Output the (X, Y) coordinate of the center of the cell containing the given text.  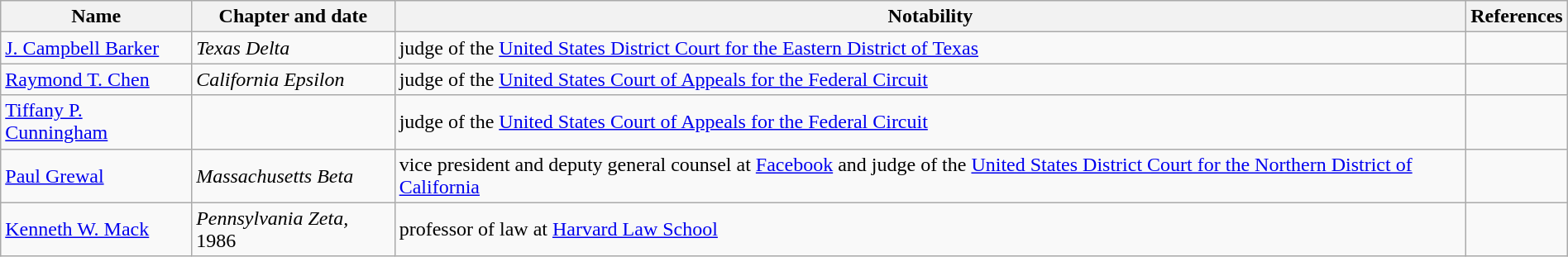
Notability (930, 17)
California Epsilon (294, 79)
judge of the United States District Court for the Eastern District of Texas (930, 48)
Tiffany P. Cunningham (96, 122)
Kenneth W. Mack (96, 230)
professor of law at Harvard Law School (930, 230)
J. Campbell Barker (96, 48)
Pennsylvania Zeta, 1986 (294, 230)
Raymond T. Chen (96, 79)
Name (96, 17)
Chapter and date (294, 17)
References (1517, 17)
vice president and deputy general counsel at Facebook and judge of the United States District Court for the Northern District of California (930, 175)
Massachusetts Beta (294, 175)
Paul Grewal (96, 175)
Texas Delta (294, 48)
